Determine the (x, y) coordinate at the center of the cell enclosing the given text.  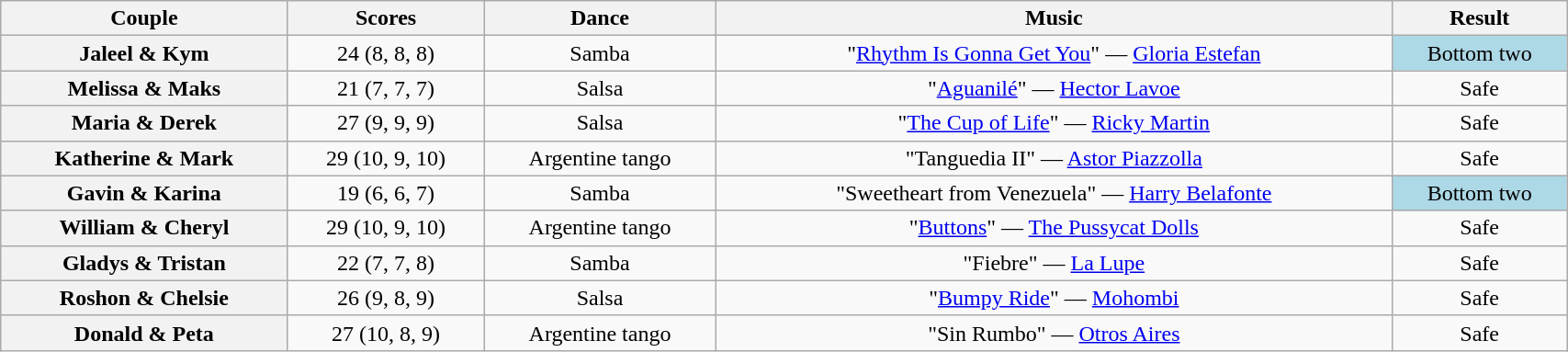
Gavin & Karina (144, 193)
"Aguanilé" — Hector Lavoe (1055, 88)
26 (9, 8, 9) (386, 298)
Katherine & Mark (144, 158)
21 (7, 7, 7) (386, 88)
"The Cup of Life" — Ricky Martin (1055, 123)
22 (7, 7, 8) (386, 263)
"Fiebre" — La Lupe (1055, 263)
Scores (386, 18)
William & Cheryl (144, 228)
Roshon & Chelsie (144, 298)
Couple (144, 18)
Jaleel & Kym (144, 53)
Music (1055, 18)
Donald & Peta (144, 333)
Melissa & Maks (144, 88)
"Sin Rumbo" — Otros Aires (1055, 333)
Dance (600, 18)
"Bumpy Ride" — Mohombi (1055, 298)
27 (10, 8, 9) (386, 333)
19 (6, 6, 7) (386, 193)
"Buttons" — The Pussycat Dolls (1055, 228)
Gladys & Tristan (144, 263)
"Sweetheart from Venezuela" — Harry Belafonte (1055, 193)
"Tanguedia II" — Astor Piazzolla (1055, 158)
Maria & Derek (144, 123)
24 (8, 8, 8) (386, 53)
Result (1480, 18)
27 (9, 9, 9) (386, 123)
"Rhythm Is Gonna Get You" — Gloria Estefan (1055, 53)
